Detect which cell encompasses the target text, then output its (X, Y) center coordinate. 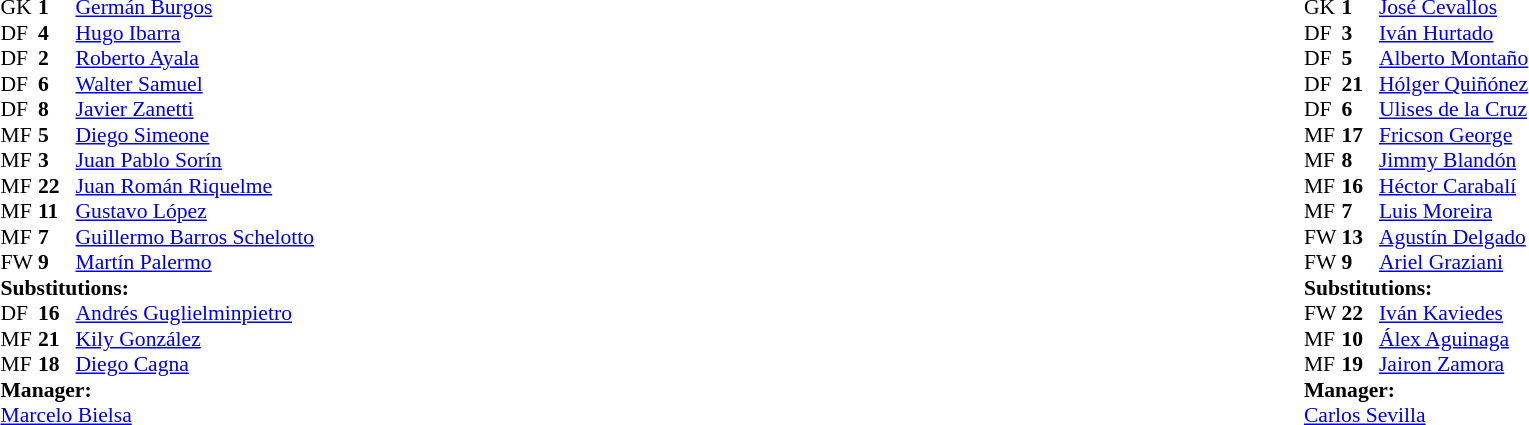
13 (1360, 237)
Kily González (196, 339)
Roberto Ayala (196, 59)
Javier Zanetti (196, 109)
4 (57, 33)
11 (57, 211)
Walter Samuel (196, 84)
Gustavo López (196, 211)
Hugo Ibarra (196, 33)
2 (57, 59)
17 (1360, 135)
19 (1360, 365)
Substitutions: (157, 288)
Guillermo Barros Schelotto (196, 237)
Andrés Guglielminpietro (196, 313)
Diego Cagna (196, 365)
Manager: (157, 390)
18 (57, 365)
Juan Pablo Sorín (196, 161)
10 (1360, 339)
Martín Palermo (196, 263)
Diego Simeone (196, 135)
Juan Román Riquelme (196, 186)
